Return the [X, Y] coordinate for the center point of the cell that contains the specified text.  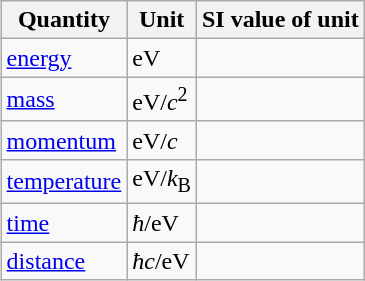
momentum [64, 140]
temperature [64, 181]
ħc/eV [162, 261]
time [64, 223]
ħ/eV [162, 223]
mass [64, 100]
Quantity [64, 20]
Unit [162, 20]
eV [162, 58]
eV/kB [162, 181]
distance [64, 261]
eV/c2 [162, 100]
energy [64, 58]
SI value of unit [280, 20]
eV/c [162, 140]
